Locate the cell with the specified text and output its [X, Y] center coordinate. 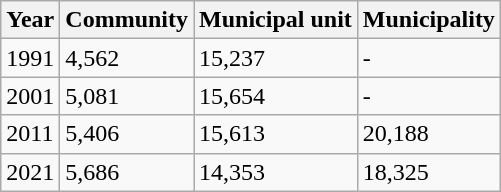
Municipal unit [276, 20]
Municipality [428, 20]
5,686 [127, 172]
4,562 [127, 58]
18,325 [428, 172]
2021 [30, 172]
15,237 [276, 58]
14,353 [276, 172]
5,406 [127, 134]
2011 [30, 134]
15,654 [276, 96]
2001 [30, 96]
1991 [30, 58]
Year [30, 20]
Community [127, 20]
20,188 [428, 134]
5,081 [127, 96]
15,613 [276, 134]
